Determine the (X, Y) coordinate at the center of the cell enclosing the given text.  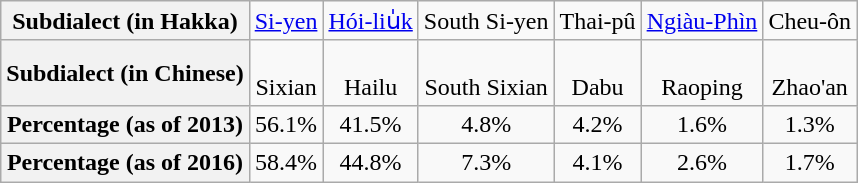
44.8% (370, 162)
Cheu-ôn (810, 21)
Subdialect (in Chinese) (125, 72)
Hailu (370, 72)
58.4% (286, 162)
Raoping (702, 72)
41.5% (370, 124)
1.3% (810, 124)
Ngiàu-Phìn (702, 21)
4.1% (598, 162)
South Si-yen (486, 21)
56.1% (286, 124)
South Sixian (486, 72)
1.7% (810, 162)
4.2% (598, 124)
Thai-pû (598, 21)
Zhao'an (810, 72)
Hói-liu̍k (370, 21)
Subdialect (in Hakka) (125, 21)
Percentage (as of 2013) (125, 124)
4.8% (486, 124)
Si-yen (286, 21)
2.6% (702, 162)
Percentage (as of 2016) (125, 162)
7.3% (486, 162)
Dabu (598, 72)
1.6% (702, 124)
Sixian (286, 72)
